Pinpoint the cell where the given text exists, returning its (x, y) midpoint coordinate. 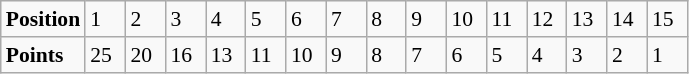
Position (43, 19)
16 (185, 55)
Points (43, 55)
15 (667, 19)
12 (547, 19)
25 (105, 55)
14 (627, 19)
20 (145, 55)
